Find where the given text appears and provide that cell's center as (x, y) coordinate. 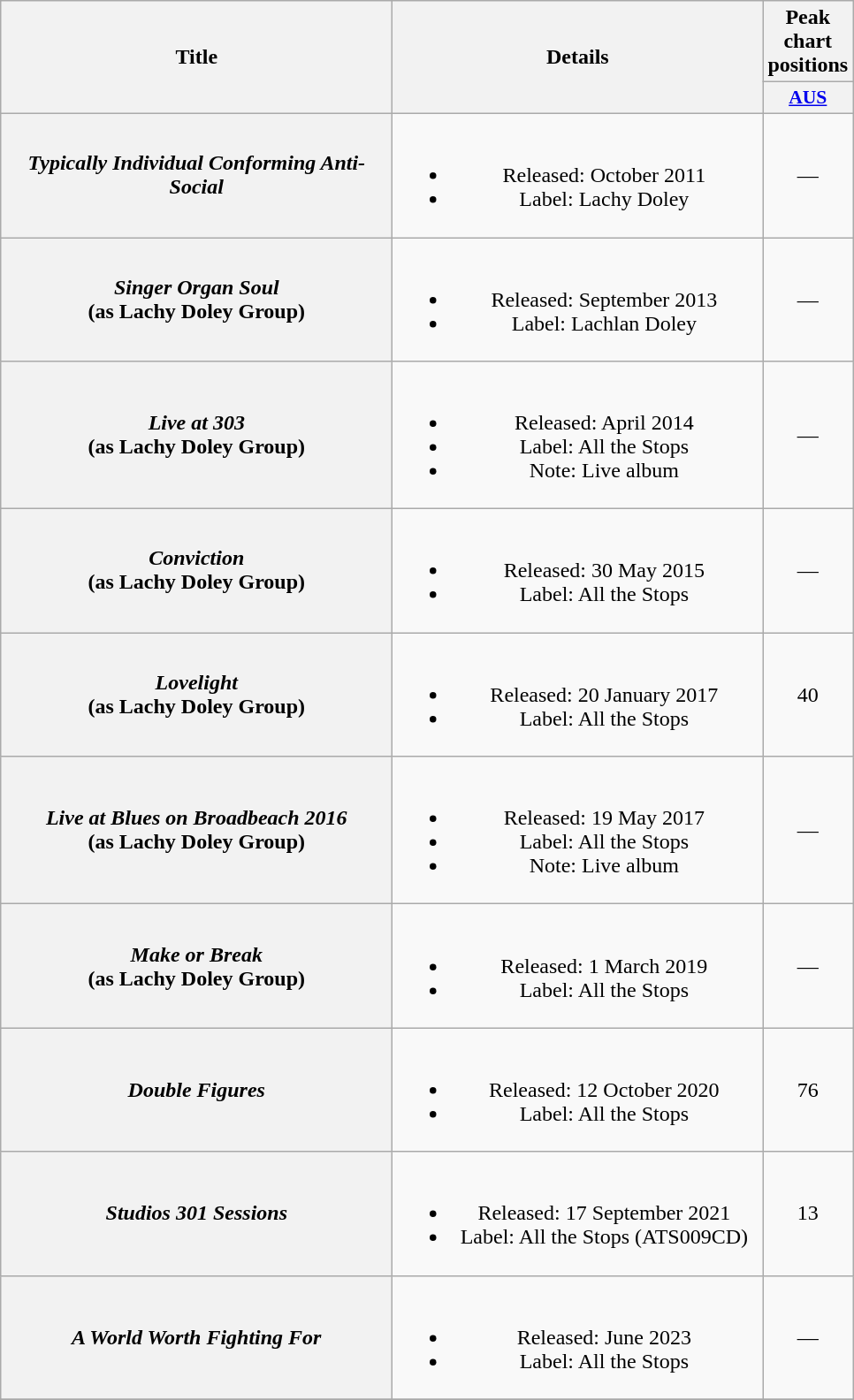
Released: June 2023Label: All the Stops (578, 1337)
40 (808, 695)
Typically Individual Conforming Anti-Social (196, 175)
Singer Organ Soul (as Lachy Doley Group) (196, 299)
Lovelight (as Lachy Doley Group) (196, 695)
Studios 301 Sessions (196, 1214)
Released: 1 March 2019Label: All the Stops (578, 966)
Live at 303 (as Lachy Doley Group) (196, 435)
Double Figures (196, 1090)
Released: 20 January 2017Label: All the Stops (578, 695)
Make or Break (as Lachy Doley Group) (196, 966)
Conviction (as Lachy Doley Group) (196, 571)
Title (196, 57)
A World Worth Fighting For (196, 1337)
13 (808, 1214)
Released: 19 May 2017 Label: All the StopsNote: Live album (578, 831)
Released: September 2013Label: Lachlan Doley (578, 299)
76 (808, 1090)
Released: April 2014Label: All the StopsNote: Live album (578, 435)
Released: October 2011Label: Lachy Doley (578, 175)
Peak chart positions (808, 42)
Released: 12 October 2020Label: All the Stops (578, 1090)
Details (578, 57)
Released: 30 May 2015 Label: All the Stops (578, 571)
Released: 17 September 2021Label: All the Stops (ATS009CD) (578, 1214)
Live at Blues on Broadbeach 2016 (as Lachy Doley Group) (196, 831)
AUS (808, 98)
